For the text-containing cell, return its midpoint in [X, Y] coordinate format. 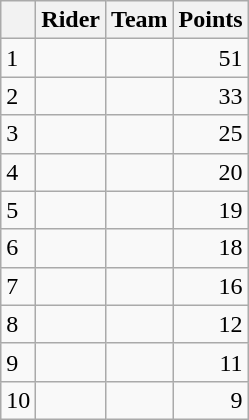
18 [210, 248]
Team [140, 20]
6 [18, 248]
51 [210, 58]
20 [210, 172]
Rider [71, 20]
3 [18, 134]
11 [210, 362]
4 [18, 172]
8 [18, 324]
Points [210, 20]
7 [18, 286]
12 [210, 324]
16 [210, 286]
2 [18, 96]
10 [18, 400]
33 [210, 96]
5 [18, 210]
25 [210, 134]
1 [18, 58]
19 [210, 210]
